Scan for the cell matching the given text and deliver its (X, Y) coordinate at center. 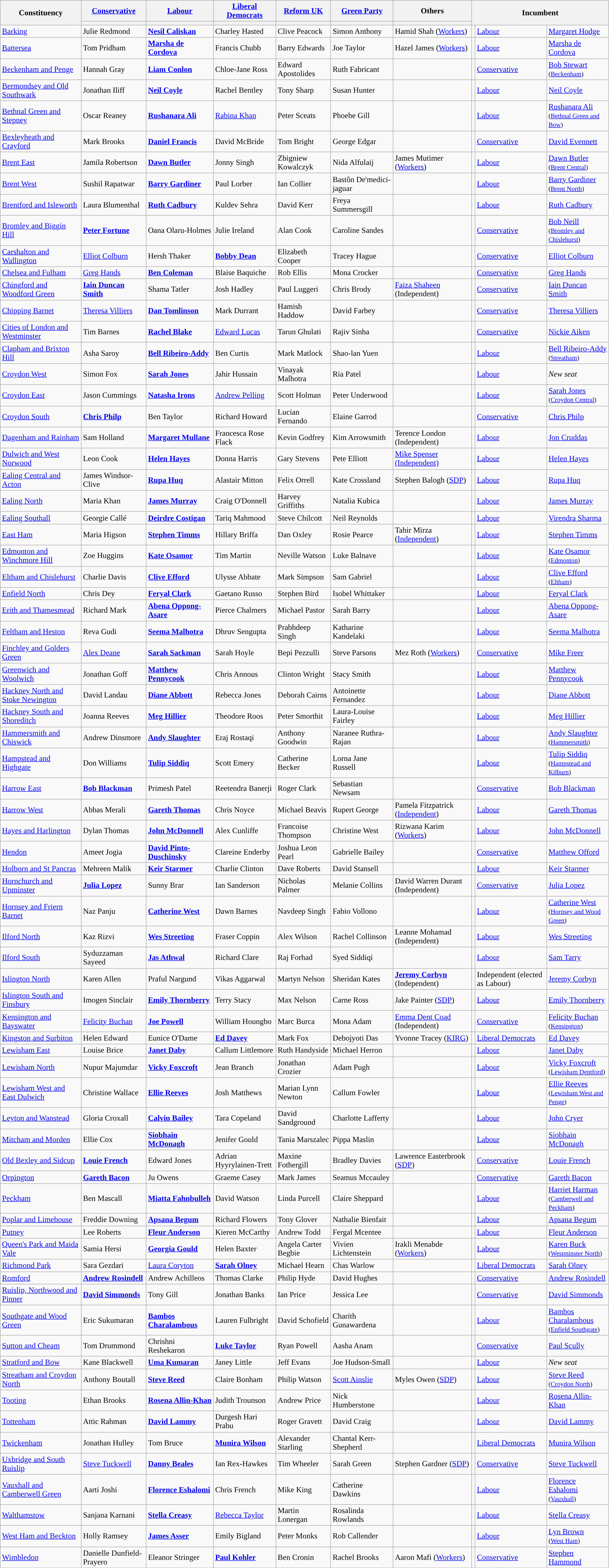
Jon Cruddas (578, 438)
Josh Matthews (245, 1093)
Ria Patel (362, 374)
Donna Harris (245, 458)
Ruth Handyside (303, 1050)
Felix Orrell (303, 480)
David Pinto-Duschinsky (180, 852)
Nupur Majumdar (114, 1067)
David Warren Durant (Independent) (432, 885)
Katharine Kandelaki (362, 631)
David Stansell (362, 869)
Rachel Brooks (362, 1557)
Rachel Collinson (362, 937)
Ulysse Abbate (245, 577)
Jas Athwal (180, 958)
Dawn Butler(Brent Central) (578, 163)
Andrew Todd (303, 1232)
Rebecca Jones (245, 695)
Samia Hersi (114, 1249)
Eraj Rostaqi (245, 737)
Wimbledon (41, 1557)
Eleanor Stringer (180, 1557)
Hornchurch and Upminster (41, 885)
Naz Panju (114, 911)
Aaron Mafi (Workers) (432, 1557)
Seamus Mccauley (362, 1177)
Caroline Sandes (362, 230)
Clive Efford (180, 577)
Ilford North (41, 937)
Reetendra Banerji (245, 788)
Syduzzaman Sayeed (114, 958)
Vicky Foxcroft (180, 1067)
Walthamstow (41, 1515)
Ben Taylor (180, 416)
Bermondsey and Old Southwark (41, 90)
Hillary Briffa (245, 535)
Bob Neill(Bromley and Chislehurst) (578, 230)
Emma Dent Coad (Independent) (432, 1021)
Oscar Reaney (114, 116)
Bradley Davies (362, 1160)
Theodore Roos (245, 716)
David Evennett (578, 141)
Sam Gabriel (362, 577)
Kaz Rizvi (114, 937)
Tottenham (41, 1422)
Susan Hunter (362, 90)
Ealing Central and Acton (41, 480)
Kate Osamor (Edmonton) (578, 555)
Tulip Siddiq (180, 763)
Twickenham (41, 1442)
Miatta Fahnbulleh (180, 1198)
Blaise Baquiche (245, 273)
Barking (41, 31)
Andrew Price (303, 1400)
Durgesh Hari Prabu (245, 1422)
Ben Coleman (180, 273)
Poplar and Limehouse (41, 1219)
Melanie Collins (362, 885)
Paul Scully (578, 1346)
Eunice O'Dame (180, 1038)
Bastôn De'medici-jaguar (362, 183)
Tony Gill (180, 1295)
Clinton Wright (303, 674)
Antoinette Fernandez (362, 695)
Rachel Blake (180, 332)
David Sandground (303, 1118)
Lewisham East (41, 1050)
Reform UK (303, 11)
Sarah Jones (180, 374)
Aasha Anam (362, 1346)
Tony Glover (303, 1219)
Paul Luggeri (303, 289)
Feltham and Heston (41, 631)
Holly Ramsey (114, 1536)
Ruislip, Northwood and Pinner (41, 1295)
Nickie Aiken (578, 332)
Primesh Patel (180, 788)
Barry Gardiner(Brent North) (578, 183)
Steve Parsons (362, 653)
Mike Freer (578, 653)
Ben Mascall (114, 1198)
Francesca Rose Flack (245, 438)
Putney (41, 1232)
Marc Burca (303, 1021)
Streatham and Croydon North (41, 1379)
Rushanara Ali(Bethnal Green and Bow) (578, 116)
Lorna Jane Russell (362, 763)
Ellie Reeves (180, 1093)
Jonathan Banks (245, 1295)
Hammersmith and Chiswick (41, 737)
Edward Lucas (245, 332)
Stephen Balogh (SDP) (432, 480)
Rob Callender (362, 1536)
Alan Cook (303, 230)
Stephen Gardner (SDP) (432, 1464)
Enfield North (41, 594)
Mark Simpson (303, 577)
Hazel James (Workers) (432, 48)
Kensington and Bayswater (41, 1021)
Catherine West(Hornsey and Wood Green) (578, 911)
Graeme Casey (245, 1177)
Queen's Park and Maida Vale (41, 1249)
Rebecca Taylor (245, 1515)
Ethan Brooks (114, 1400)
Fergal Mcentee (362, 1232)
Pierce Chalmers (245, 611)
Claire Bonham (245, 1379)
Peter Smorthit (303, 716)
Florence Eshalomi(Vauxhall) (578, 1489)
Nathalie Bienfait (362, 1219)
Mark James (303, 1177)
Roger Gravett (303, 1422)
Ealing Southall (41, 518)
Sebastian Newsam (362, 788)
Stratford and Bow (41, 1362)
Bell Ribeiro-Addy(Streatham) (578, 353)
Sarah Barry (362, 611)
Simon Fox (114, 374)
Richmond Park (41, 1266)
Croydon West (41, 374)
Danielle Dunfield-Prayero (114, 1557)
Janey Little (245, 1362)
Stephen Hammond (578, 1557)
Natasha Irons (180, 395)
Charley Hasted (245, 31)
Luke Taylor (245, 1346)
Jeremy Corbyn (578, 979)
Tahir Mirza (Independent) (432, 535)
Richard Clare (245, 958)
Green Party (362, 11)
Deborah Cairns (303, 695)
Freddie Downing (114, 1219)
Lewisham North (41, 1067)
Margaret Mullane (180, 438)
Stacy Smith (362, 674)
Zbigniew Kowalczyk (303, 163)
Charith Gunawardena (362, 1320)
Rob Ellis (303, 273)
Tracey Hague (362, 256)
Marian Lynn Newton (303, 1093)
Hornsey and Friern Barnet (41, 911)
Richard Howard (245, 416)
Edward Jones (180, 1160)
Bexleyheath and Crayford (41, 141)
Anthony Goodwin (303, 737)
George Edgar (362, 141)
Ellie Cox (114, 1139)
Alex Deane (114, 653)
Bromley and Biggin Hill (41, 230)
Shama Tatler (180, 289)
Rosie Pearce (362, 535)
Ealing North (41, 501)
Chris Brody (362, 289)
Rachel Bentley (245, 90)
Sara Gezdari (114, 1266)
Helen Baxter (245, 1249)
Phoebe Gill (362, 116)
Luke Balnave (362, 555)
Lucian Fernando (303, 416)
Hampstead and Highgate (41, 763)
David Landau (114, 695)
Martyn Nelson (303, 979)
Ameet Jogia (114, 852)
Alex Wilson (303, 937)
Tariq Mahmood (245, 518)
Jeremy Corbyn (Independent) (432, 979)
Ellie Reeves(Lewisham West and Penge) (578, 1093)
Catherine Dawkins (362, 1489)
Rajiv Sinha (362, 332)
Maria Higson (114, 535)
Callum Fowler (362, 1093)
Croydon East (41, 395)
Chris Dey (114, 594)
Nick Humberstone (362, 1400)
Christine Wallace (114, 1093)
Myles Owen (SDP) (432, 1379)
Catherine West (180, 911)
Attic Rahman (114, 1422)
Andrew Pelling (245, 395)
Vauxhall and Camberwell Green (41, 1489)
Gloria Croxall (114, 1118)
Scott Ainslie (362, 1379)
Hannah Gray (114, 69)
Dawn Barnes (245, 911)
Jeff Evans (303, 1362)
Dave Roberts (303, 869)
Alex Cunliffe (245, 831)
Eltham and Chislehurst (41, 577)
Lauren Fulbright (245, 1320)
Chingford and Woodford Green (41, 289)
Tim Martin (245, 555)
Tim Barnes (114, 332)
Gabrielle Bailey (362, 852)
Jason Cummings (114, 395)
Mark Durrant (245, 311)
Jonathan Crozier (303, 1067)
Orpington (41, 1177)
Lewisham West and East Dulwich (41, 1093)
Sheridan Kates (362, 979)
Sunny Brar (180, 885)
Peckham (41, 1198)
Constituency (41, 13)
Dawn Butler (180, 163)
Rosalinda Rowlands (362, 1515)
Nesil Caliskan (180, 31)
Brent East (41, 163)
Jessica Lee (362, 1295)
Erith and Thamesmead (41, 611)
Georgia Gould (180, 1249)
Florence Eshalomi (180, 1489)
Catherine Becker (303, 763)
Mona Crocker (362, 273)
Daniel Francis (180, 141)
Neil Reynolds (362, 518)
Anthony Boutall (114, 1379)
David Schofield (303, 1320)
Andy Slaughter(Hammersmith) (578, 737)
Jonathan Iliff (114, 90)
Joe Taylor (362, 48)
Hamish Haddow (303, 311)
Don Williams (114, 763)
Pamela Fitzpatrick (Independent) (432, 810)
Ben Cronin (303, 1557)
Dhruv Sengupta (245, 631)
Pippa Maslin (362, 1139)
Carshalton and Wallington (41, 256)
Sanjana Karnani (114, 1515)
Scott Holman (303, 395)
Adam Pugh (362, 1067)
Chloe-Jane Ross (245, 69)
Ilford South (41, 958)
Jonny Singh (245, 163)
Bobby Dean (245, 256)
Hersh Thaker (180, 256)
Chelsea and Fulham (41, 273)
Bambos Charalambous(Enfield Southgate) (578, 1320)
Tom Bruce (180, 1442)
Ian Sanderson (245, 885)
Rabina Khan (245, 116)
Zoe Huggins (114, 555)
David Kerr (303, 205)
Ian Collier (303, 183)
Imogen Sinclair (114, 1000)
Sam Holland (114, 438)
David Hughes (362, 1278)
Navdeep Singh (303, 911)
Hackney South and Shoreditch (41, 716)
Shao-lan Yuen (362, 353)
Beckenham and Penge (41, 69)
Rushanara Ali (180, 116)
Independent (elected as Labour) (511, 979)
Sarah Sackman (180, 653)
Tom Bright (303, 141)
Tania Marszalec (303, 1139)
Harrow West (41, 810)
Alastair Mitton (245, 480)
Julie Ireland (245, 230)
Charlotte Lafferty (362, 1118)
Gary Stevens (303, 458)
Lee Roberts (114, 1232)
Peter Monks (303, 1536)
Mike King (303, 1489)
Rupert George (362, 810)
Laura Blumenthal (114, 205)
Helen Edward (114, 1038)
Carne Ross (362, 1000)
Paul Lorber (245, 183)
Hayes and Harlington (41, 831)
Chris French (245, 1489)
Joshua Leon Pearl (303, 852)
Peter Underwood (362, 395)
Liam Conlon (180, 69)
Laura Coryton (180, 1266)
Barry Edwards (303, 48)
Claire Sheppard (362, 1198)
Mez Roth (Workers) (432, 653)
Martin Lonergan (303, 1515)
Philip Hyde (303, 1278)
Simon Anthony (362, 31)
Bepi Pezzulli (303, 653)
Christine West (362, 831)
William Houngbo (245, 1021)
Reva Gudi (114, 631)
Thomas Clarke (245, 1278)
Natalia Kubica (362, 501)
Joanna Reeves (114, 716)
Bob Stewart(Beckenham) (578, 69)
Michael Beavis (303, 810)
Bell Ribeiro-Addy (180, 353)
Louise Brice (114, 1050)
Kingston and Surbiton (41, 1038)
Nida Alfulaij (362, 163)
Isobel Whittaker (362, 594)
Mark Fox (303, 1038)
Linda Purcell (303, 1198)
Mona Adam (362, 1021)
Fraser Coppin (245, 937)
Felicity Buchan (114, 1021)
Croydon South (41, 416)
Romford (41, 1278)
Rizwana Karim (Workers) (432, 831)
James Windsor-Clive (114, 480)
Karen Buck(Westminster North) (578, 1249)
Vicky Foxcroft(Lewisham Deptford) (578, 1067)
Leyton and Wanstead (41, 1118)
Uxbridge and South Ruislip (41, 1464)
Chrishni Reshekaron (180, 1346)
Faiza Shaheen (Independent) (432, 289)
Harrow East (41, 788)
Irakli Menabde (Workers) (432, 1249)
Kuldev Sehra (245, 205)
Jake Painter (SDP) (432, 1000)
Craig O'Donnell (245, 501)
Peter Sceats (303, 116)
Jonathan Hulley (114, 1442)
Edward Apostolides (303, 69)
Emily Bigland (245, 1536)
Aarti Joshi (114, 1489)
Eric Sukumaran (114, 1320)
Sarah Jones(Croydon Central) (578, 395)
Steve Reed (180, 1379)
Ian Rex-Hawkes (245, 1464)
Oana Olaru-Holmes (180, 230)
Joe Hudson-Small (362, 1362)
Prabhdeep Singh (303, 631)
Leon Cook (114, 458)
Charlie Clinton (245, 869)
Francoise Thompson (303, 831)
Kate Osamor (180, 555)
Callum Littlemore (245, 1050)
Freya Summersgill (362, 205)
Debojyoti Das (362, 1038)
Barry Gardiner (180, 183)
Steve Chilcott (303, 518)
Roger Clark (303, 788)
Dulwich and West Norwood (41, 458)
Harriet Harman(Camberwell and Peckham) (578, 1198)
Syed Siddiqi (362, 958)
Maxine Fothergill (303, 1160)
Jonathan Goff (114, 674)
Mehreen Malik (114, 869)
Incumbent (540, 13)
Ju Owens (180, 1177)
Francis Chubb (245, 48)
Tulip Siddiq(Hampstead and Kilburn) (578, 763)
Andy Slaughter (180, 737)
James Asser (180, 1536)
Max Nelson (303, 1000)
Gaetano Russo (245, 594)
Tim Wheeler (303, 1464)
Chris Noyce (245, 810)
Kieren McCarthy (245, 1232)
Ryan Powell (303, 1346)
Ruth Fabricant (362, 69)
Dan Tomlinson (180, 311)
David Watson (245, 1198)
Terry Stacy (245, 1000)
Finchley and Golders Green (41, 653)
Clapham and Brixton Hill (41, 353)
Kane Blackwell (114, 1362)
Scott Emery (245, 763)
David Farbey (362, 311)
Jenifer Gould (245, 1139)
Edmonton and Winchmore Hill (41, 555)
Dylan Thomas (114, 831)
Vinayak Malhotra (303, 374)
Virendra Sharma (578, 518)
Harvey Griffiths (303, 501)
Laura-Louise Fairley (362, 716)
Bethnal Green and Stepney (41, 116)
Karen Allen (114, 979)
Tony Sharp (303, 90)
Calvin Bailey (180, 1118)
Tooting (41, 1400)
Ben Curtis (245, 353)
Joe Powell (180, 1021)
Islington South and Finsbury (41, 1000)
Cities of London and Westminster (41, 332)
Vivien Lichtenstein (362, 1249)
Clive Peacock (303, 31)
Old Bexley and Sidcup (41, 1160)
Dan Oxley (303, 535)
Tom Pridham (114, 48)
Hamid Shah (Workers) (432, 31)
Bambos Charalambous (180, 1320)
Hackney North and Stoke Newington (41, 695)
Tarun Ghulati (303, 332)
David Craig (362, 1422)
Steve Reed(Croydon North) (578, 1379)
Peter Fortune (114, 230)
John Cryer (578, 1118)
Chantal Kerr-Shepherd (362, 1442)
Terence London (Independent) (432, 438)
Kim Arrowsmith (362, 438)
Mitcham and Morden (41, 1139)
Abbas Merali (114, 810)
Leanne Mohamad (Independent) (432, 937)
Jean Branch (245, 1067)
Sam Tarry (578, 958)
Jamila Robertson (114, 163)
Elaine Garrod (362, 416)
Richard Mark (114, 611)
Andrew Dinsmore (114, 737)
Chris Annous (245, 674)
Stephen Bird (303, 594)
Tom Drummond (114, 1346)
David McBride (245, 141)
Jahir Hussain (245, 374)
Josh Hadley (245, 289)
Felicity Buchan(Kensington) (578, 1021)
Maria Khan (114, 501)
Michael Herron (362, 1050)
Brent West (41, 183)
Lyn Brown(West Ham) (578, 1536)
Alexander Starling (303, 1442)
Neville Watson (303, 555)
Others (432, 11)
Nicholas Palmer (303, 885)
Philip Watson (303, 1379)
Georgie Callé (114, 518)
Pete Elliott (362, 458)
Brentford and Isleworth (41, 205)
Fabio Vollono (362, 911)
Islington North (41, 979)
James Mutimer (Workers) (432, 163)
Michael Pastor (303, 611)
Richard Flowers (245, 1219)
Hendon (41, 852)
Tara Copeland (245, 1118)
Adrian Hyyrylainen-Trett (245, 1160)
Ian Price (303, 1295)
Clareine Enderby (245, 852)
Danny Beales (180, 1464)
Judith Trounson (245, 1400)
Chipping Barnet (41, 311)
Yvonne Tracey (KIRG) (432, 1038)
Raj Forhad (303, 958)
Deirdre Costigan (180, 518)
Mark Matlock (303, 353)
Michael Hearn (303, 1266)
Andrew Achilleos (180, 1278)
Paul Kohler (245, 1557)
Sarah Hoyle (245, 653)
Elizabeth Cooper (303, 256)
Clive Efford(Eltham) (578, 577)
West Ham and Beckton (41, 1536)
Praful Nargund (180, 979)
Uma Kumaran (180, 1362)
East Ham (41, 535)
Kevin Godfrey (303, 438)
Sarah Green (362, 1464)
Naranee Ruthra-Rajan (362, 737)
Dagenham and Rainham (41, 438)
Sushil Rapatwar (114, 183)
Chas Warlow (362, 1266)
Holborn and St Pancras (41, 869)
Angela Carter Begbie (303, 1249)
Southgate and Wood Green (41, 1320)
Lawrence Easterbrook (SDP) (432, 1160)
Julie Redmond (114, 31)
Asha Saroy (114, 353)
Matthew Offord (578, 852)
Mike Spenser (Independent) (432, 458)
Charlie Davis (114, 577)
Greenwich and Woolwich (41, 674)
Kate Crossland (362, 480)
Battersea (41, 48)
Mark Brooks (114, 141)
Sutton and Cheam (41, 1346)
Vikas Aggarwal (245, 979)
Margaret Hodge (578, 31)
